Extract the (x, y) coordinate from the center of the cell holding the provided text.  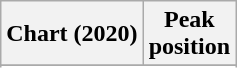
Chart (2020) (72, 34)
Peak position (189, 34)
